Output the [x, y] coordinate of the center of the cell containing the given text.  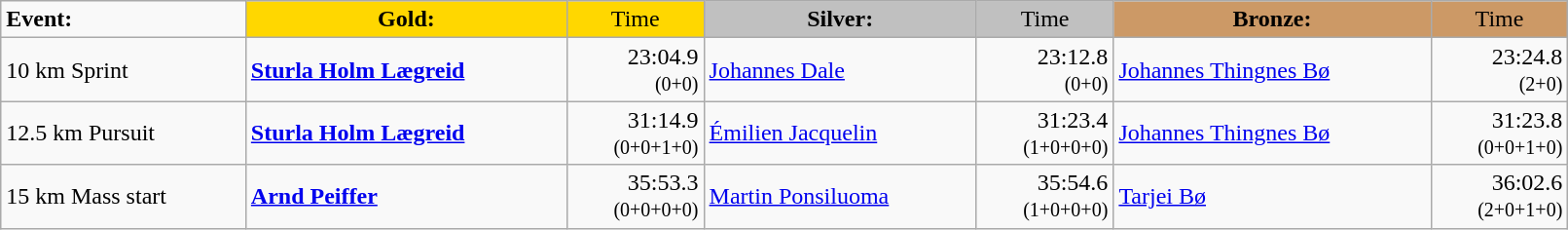
15 km Mass start [124, 197]
Johannes Dale [840, 70]
Gold: [406, 19]
23:24.8(2+0) [1499, 70]
12.5 km Pursuit [124, 133]
31:23.4(1+0+0+0) [1045, 133]
31:23.8(0+0+1+0) [1499, 133]
10 km Sprint [124, 70]
36:02.6(2+0+1+0) [1499, 197]
35:53.3(0+0+0+0) [635, 197]
Martin Ponsiluoma [840, 197]
Tarjei Bø [1272, 197]
35:54.6(1+0+0+0) [1045, 197]
31:14.9(0+0+1+0) [635, 133]
Silver: [840, 19]
Event: [124, 19]
Bronze: [1272, 19]
23:04.9(0+0) [635, 70]
23:12.8(0+0) [1045, 70]
Émilien Jacquelin [840, 133]
Arnd Peiffer [406, 197]
